Extract the [X, Y] coordinate from the center of the cell holding the provided text.  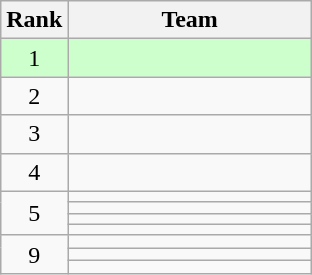
4 [34, 172]
2 [34, 96]
9 [34, 254]
Rank [34, 20]
1 [34, 58]
Team [190, 20]
3 [34, 134]
5 [34, 213]
